Search for the cell housing the specified text and yield its (X, Y) center coordinate. 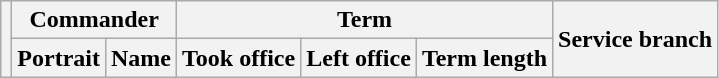
Term length (484, 58)
Name (140, 58)
Portrait (59, 58)
Took office (239, 58)
Commander (94, 20)
Service branch (636, 39)
Left office (359, 58)
Term (365, 20)
